Search for the cell housing the specified text and yield its (X, Y) center coordinate. 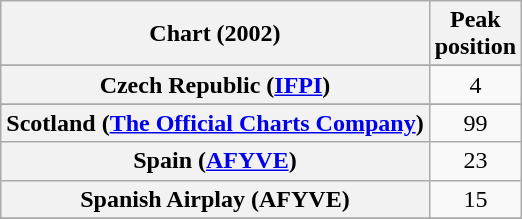
23 (475, 161)
4 (475, 85)
Peakposition (475, 34)
Scotland (The Official Charts Company) (215, 123)
Czech Republic (IFPI) (215, 85)
Spain (AFYVE) (215, 161)
Chart (2002) (215, 34)
15 (475, 199)
Spanish Airplay (AFYVE) (215, 199)
99 (475, 123)
